Provide the (X, Y) coordinate of the cell's center where the given text is located.  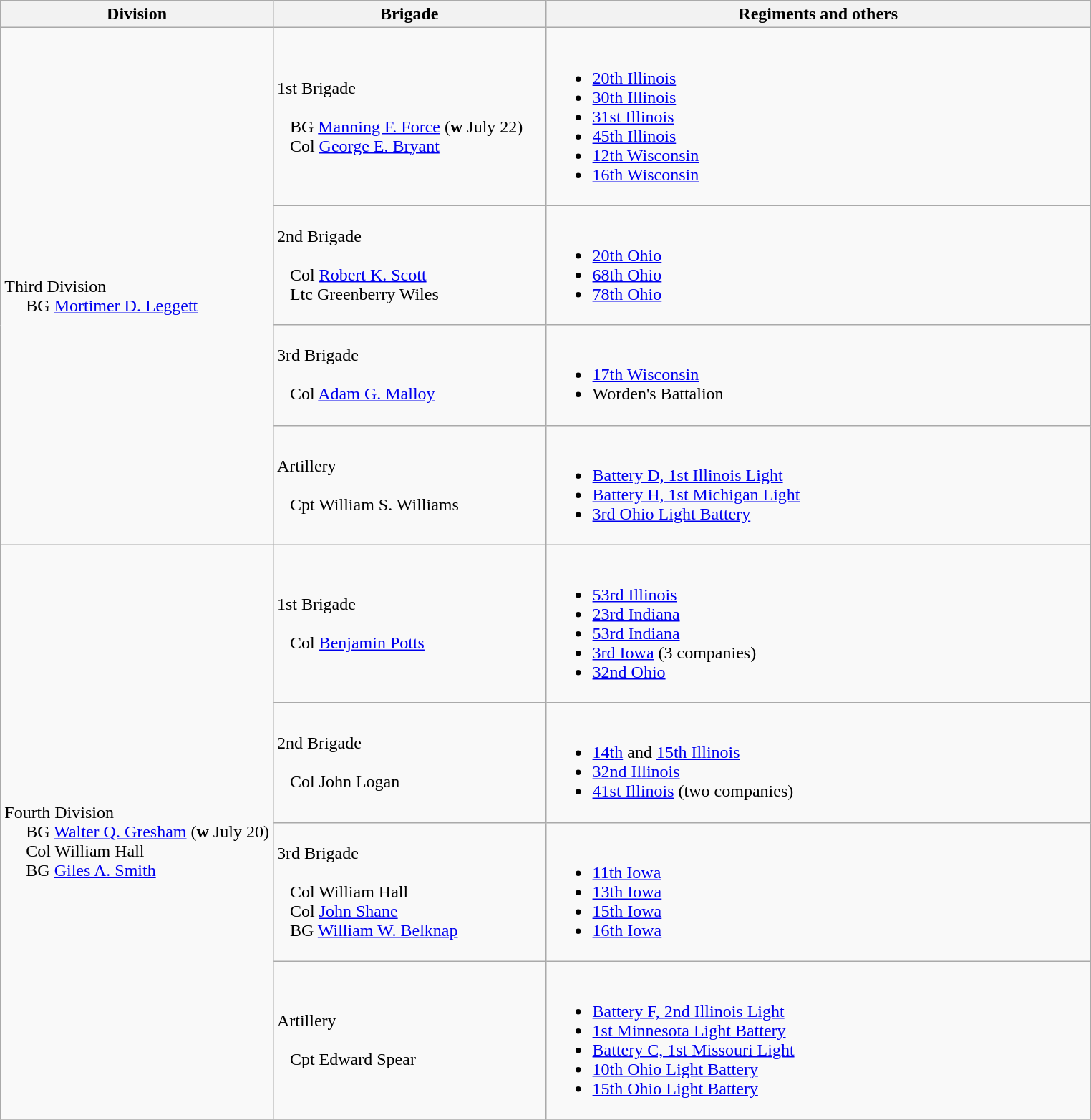
1st Brigade Col Benjamin Potts (409, 624)
20th Illinois30th Illinois31st Illinois45th Illinois12th Wisconsin16th Wisconsin (818, 117)
Battery F, 2nd Illinois Light1st Minnesota Light BatteryBattery C, 1st Missouri Light10th Ohio Light Battery15th Ohio Light Battery (818, 1041)
53rd Illinois23rd Indiana53rd Indiana3rd Iowa (3 companies)32nd Ohio (818, 624)
3rd Brigade Col William Hall Col John Shane BG William W. Belknap (409, 892)
Fourth Division BG Walter Q. Gresham (w July 20) Col William Hall BG Giles A. Smith (137, 832)
20th Ohio68th Ohio78th Ohio (818, 265)
Division (137, 14)
Brigade (409, 14)
14th and 15th Illinois32nd Illinois41st Illinois (two companies) (818, 763)
2nd Brigade Col John Logan (409, 763)
Artillery Cpt Edward Spear (409, 1041)
Artillery Cpt William S. Williams (409, 485)
Regiments and others (818, 14)
Third Division BG Mortimer D. Leggett (137, 286)
3rd Brigade Col Adam G. Malloy (409, 375)
11th Iowa13th Iowa15th Iowa16th Iowa (818, 892)
17th WisconsinWorden's Battalion (818, 375)
1st Brigade BG Manning F. Force (w July 22) Col George E. Bryant (409, 117)
Battery D, 1st Illinois LightBattery H, 1st Michigan Light3rd Ohio Light Battery (818, 485)
2nd Brigade Col Robert K. Scott Ltc Greenberry Wiles (409, 265)
